Return the (X, Y) coordinate for the center point of the cell that contains the specified text.  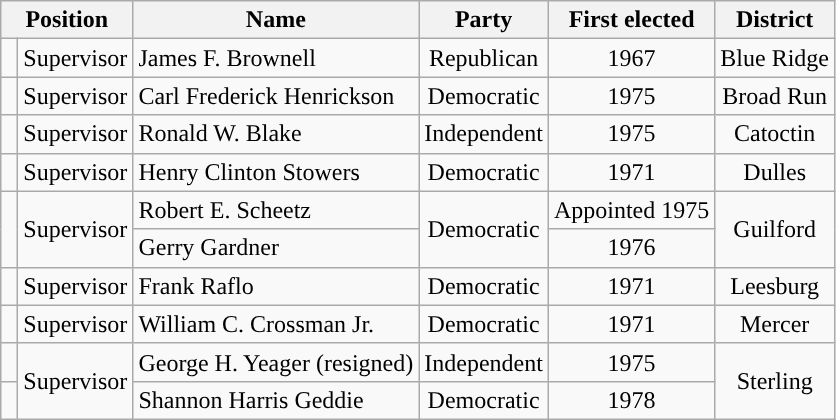
Name (276, 20)
George H. Yeager (resigned) (276, 362)
Carl Frederick Henrickson (276, 96)
Guilford (775, 229)
Blue Ridge (775, 58)
District (775, 20)
Henry Clinton Stowers (276, 172)
Gerry Gardner (276, 248)
Mercer (775, 324)
1978 (631, 400)
Robert E. Scheetz (276, 210)
Appointed 1975 (631, 210)
Republican (484, 58)
Party (484, 20)
1967 (631, 58)
First elected (631, 20)
James F. Brownell (276, 58)
William C. Crossman Jr. (276, 324)
Frank Raflo (276, 286)
Leesburg (775, 286)
Broad Run (775, 96)
Catoctin (775, 134)
Ronald W. Blake (276, 134)
Position (67, 20)
Shannon Harris Geddie (276, 400)
1976 (631, 248)
Sterling (775, 381)
Dulles (775, 172)
